Locate the cell with the specified text and output its [x, y] center coordinate. 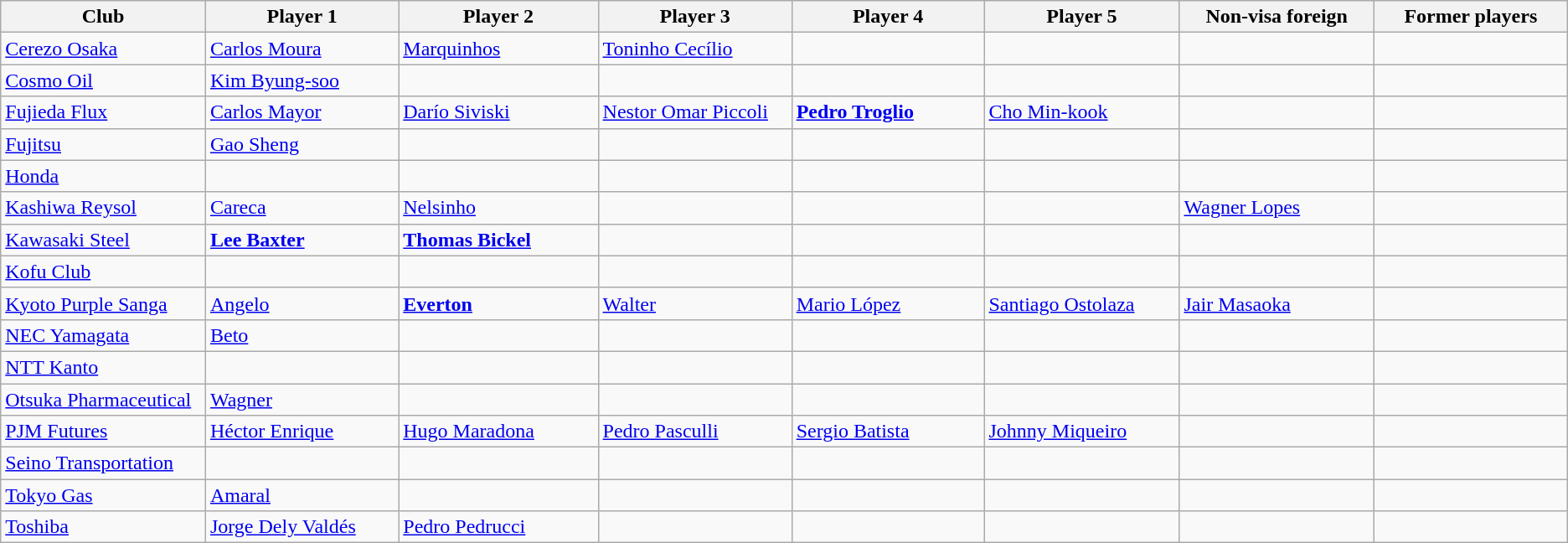
Cosmo Oil [104, 80]
Fujieda Flux [104, 112]
Marquinhos [498, 49]
Player 2 [498, 17]
Héctor Enrique [302, 432]
Player 1 [302, 17]
Darío Siviski [498, 112]
Amaral [302, 495]
Tokyo Gas [104, 495]
Jair Masaoka [1277, 303]
Cerezo Osaka [104, 49]
Fujitsu [104, 144]
Johnny Miqueiro [1082, 432]
Cho Min-kook [1082, 112]
Kofu Club [104, 271]
NEC Yamagata [104, 335]
Kyoto Purple Sanga [104, 303]
Wagner Lopes [1277, 208]
Thomas Bickel [498, 240]
Nelsinho [498, 208]
Player 3 [695, 17]
Former players [1471, 17]
Carlos Moura [302, 49]
Pedro Troglio [888, 112]
Sergio Batista [888, 432]
Wagner [302, 400]
Carlos Mayor [302, 112]
Kawasaki Steel [104, 240]
Hugo Maradona [498, 432]
Club [104, 17]
Player 5 [1082, 17]
Gao Sheng [302, 144]
Kim Byung-soo [302, 80]
Everton [498, 303]
Kashiwa Reysol [104, 208]
Non-visa foreign [1277, 17]
Toninho Cecílio [695, 49]
Beto [302, 335]
Angelo [302, 303]
PJM Futures [104, 432]
Santiago Ostolaza [1082, 303]
Nestor Omar Piccoli [695, 112]
Walter [695, 303]
Honda [104, 176]
Otsuka Pharmaceutical [104, 400]
Pedro Pasculli [695, 432]
Pedro Pedrucci [498, 527]
Toshiba [104, 527]
NTT Kanto [104, 367]
Jorge Dely Valdés [302, 527]
Seino Transportation [104, 463]
Player 4 [888, 17]
Lee Baxter [302, 240]
Careca [302, 208]
Mario López [888, 303]
